Locate the cell with the specified text and output its [x, y] center coordinate. 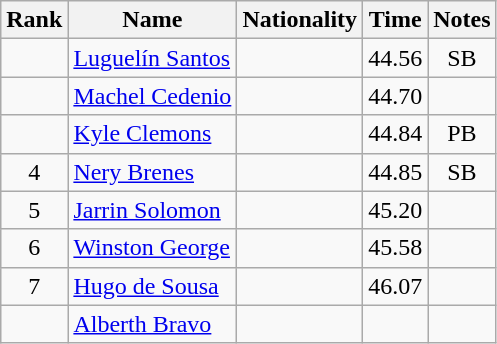
Hugo de Sousa [152, 286]
Winston George [152, 248]
Luguelín Santos [152, 58]
5 [34, 210]
Time [396, 20]
44.70 [396, 96]
7 [34, 286]
44.56 [396, 58]
46.07 [396, 286]
Nery Brenes [152, 172]
44.85 [396, 172]
44.84 [396, 134]
Jarrin Solomon [152, 210]
Nationality [300, 20]
Alberth Bravo [152, 324]
Rank [34, 20]
Notes [462, 20]
6 [34, 248]
4 [34, 172]
Name [152, 20]
Kyle Clemons [152, 134]
45.58 [396, 248]
Machel Cedenio [152, 96]
45.20 [396, 210]
PB [462, 134]
